From the cell containing the given text, extract its center point as (X, Y) coordinate. 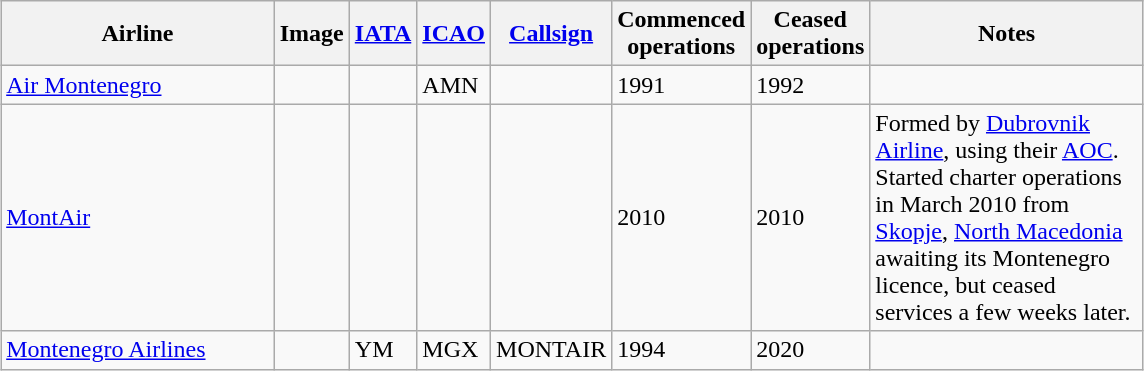
Notes (1007, 34)
Airline (138, 34)
Air Montenegro (138, 85)
2020 (810, 350)
AMN (454, 85)
1992 (810, 85)
MontAir (138, 218)
1991 (682, 85)
IATA (383, 34)
1994 (682, 350)
ICAO (454, 34)
Ceasedoperations (810, 34)
Commencedoperations (682, 34)
MONTAIR (552, 350)
Image (312, 34)
MGX (454, 350)
YM (383, 350)
Montenegro Airlines (138, 350)
Callsign (552, 34)
